Locate the cell with the specified text and output its (x, y) center coordinate. 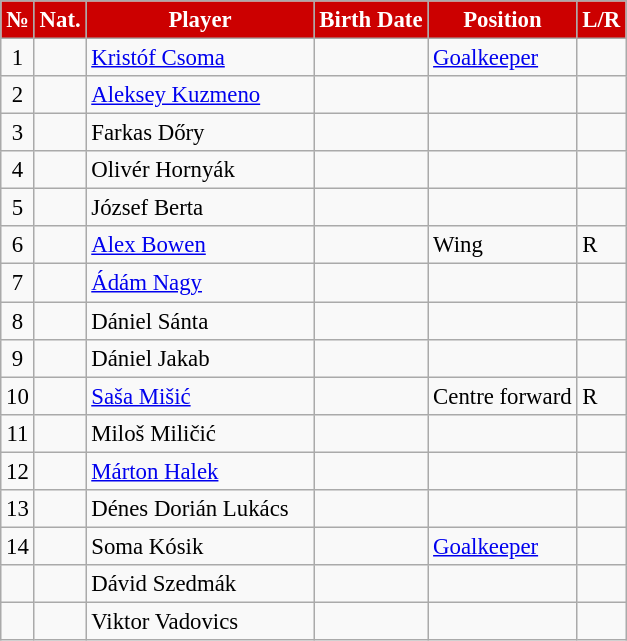
Ádám Nagy (200, 283)
Position (502, 20)
Player (200, 20)
7 (18, 283)
Saša Mišić (200, 396)
Miloš Miličić (200, 433)
Birth Date (371, 20)
1 (18, 58)
3 (18, 133)
Nat. (60, 20)
10 (18, 396)
4 (18, 170)
József Berta (200, 208)
12 (18, 471)
Viktor Vadovics (200, 621)
11 (18, 433)
Olivér Hornyák (200, 170)
8 (18, 321)
Soma Kósik (200, 546)
Alex Bowen (200, 245)
6 (18, 245)
5 (18, 208)
Aleksey Kuzmeno (200, 95)
Márton Halek (200, 471)
Farkas Dőry (200, 133)
Kristóf Csoma (200, 58)
№ (18, 20)
Dávid Szedmák (200, 584)
2 (18, 95)
9 (18, 358)
13 (18, 509)
14 (18, 546)
L/R (602, 20)
Centre forward (502, 396)
Dénes Dorián Lukács (200, 509)
Wing (502, 245)
Dániel Jakab (200, 358)
Dániel Sánta (200, 321)
